Locate the cell with the specified text and output its [X, Y] center coordinate. 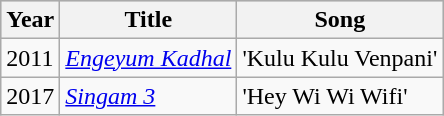
Title [148, 20]
'Kulu Kulu Venpani' [340, 58]
2011 [30, 58]
2017 [30, 96]
Song [340, 20]
'Hey Wi Wi Wifi' [340, 96]
Singam 3 [148, 96]
Engeyum Kadhal [148, 58]
Year [30, 20]
